Find where the given text appears and provide that cell's center as (X, Y) coordinate. 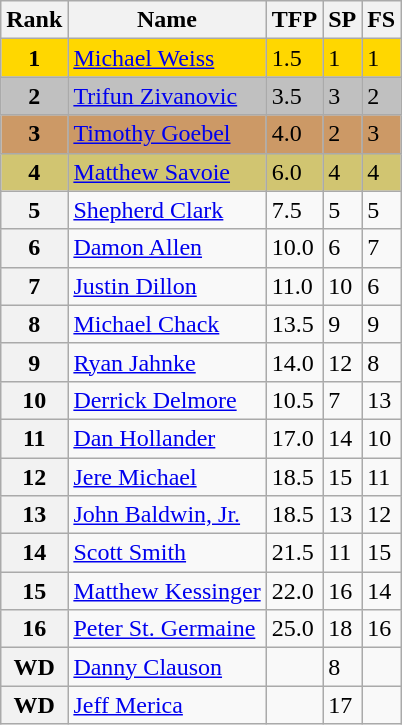
10.5 (294, 400)
Shepherd Clark (167, 210)
Trifun Zivanovic (167, 96)
Derrick Delmore (167, 400)
Damon Allen (167, 248)
7.5 (294, 210)
TFP (294, 20)
Scott Smith (167, 553)
FS (382, 20)
17 (342, 705)
25.0 (294, 629)
13.5 (294, 324)
John Baldwin, Jr. (167, 515)
14.0 (294, 362)
22.0 (294, 591)
Timothy Goebel (167, 134)
SP (342, 20)
18 (342, 629)
Michael Weiss (167, 58)
Ryan Jahnke (167, 362)
Matthew Savoie (167, 172)
Rank (34, 20)
Peter St. Germaine (167, 629)
Dan Hollander (167, 438)
17.0 (294, 438)
Danny Clauson (167, 667)
Justin Dillon (167, 286)
6.0 (294, 172)
1.5 (294, 58)
4.0 (294, 134)
21.5 (294, 553)
Jeff Merica (167, 705)
Michael Chack (167, 324)
10.0 (294, 248)
Jere Michael (167, 477)
3.5 (294, 96)
11.0 (294, 286)
Name (167, 20)
Matthew Kessinger (167, 591)
